Capture the cell that displays the provided text and extract its [X, Y] central coordinate. 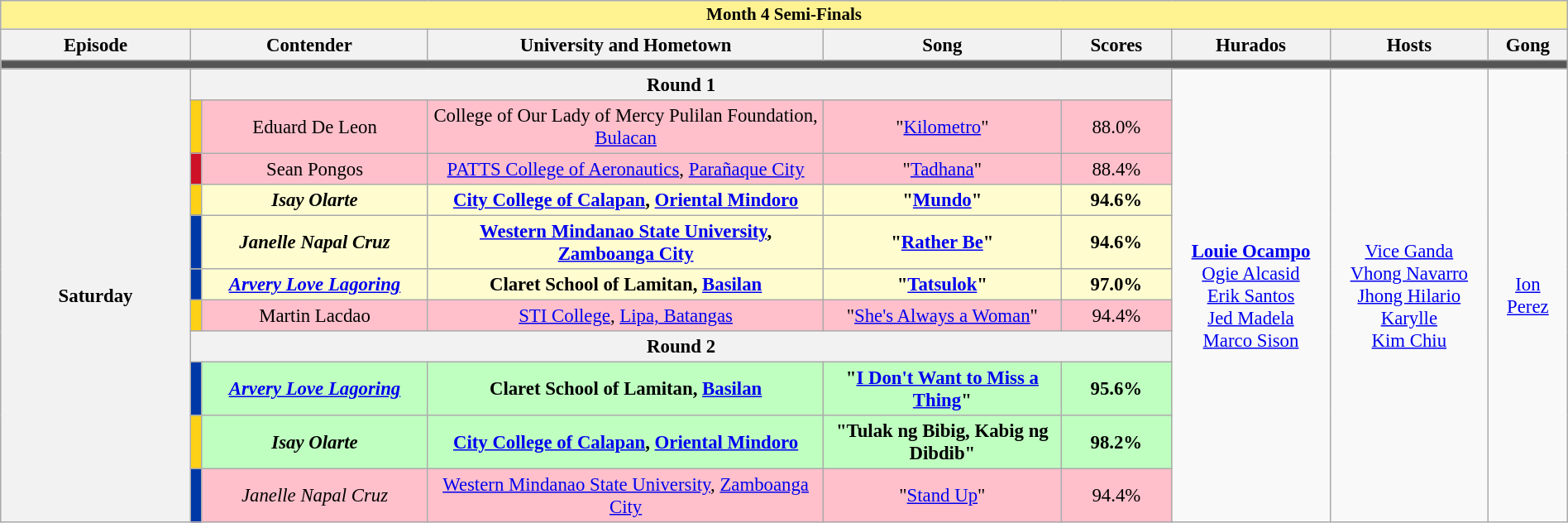
Contender [309, 45]
Ion Perez [1528, 296]
Scores [1116, 45]
College of Our Lady of Mercy Pulilan Foundation, Bulacan [625, 127]
"Stand Up" [943, 497]
Month 4 Semi-Finals [784, 15]
Round 1 [681, 84]
Martin Lacdao [315, 316]
Vice GandaVhong NavarroJhong HilarioKarylleKim Chiu [1409, 296]
STI College, Lipa, Batangas [625, 316]
"Mundo" [943, 200]
98.2% [1116, 442]
Sean Pongos [315, 169]
"Tatsulok" [943, 285]
88.0% [1116, 127]
PATTS College of Aeronautics, Parañaque City [625, 169]
"She's Always a Woman" [943, 316]
Eduard De Leon [315, 127]
Song [943, 45]
Episode [96, 45]
"Tulak ng Bibig, Kabig ng Dibdib" [943, 442]
88.4% [1116, 169]
Saturday [96, 296]
Louie OcampoOgie AlcasidErik SantosJed MadelaMarco Sison [1250, 296]
Hosts [1409, 45]
University and Hometown [625, 45]
"Tadhana" [943, 169]
"I Don't Want to Miss a Thing" [943, 389]
"Kilometro" [943, 127]
Hurados [1250, 45]
97.0% [1116, 285]
Round 2 [681, 347]
Gong [1528, 45]
95.6% [1116, 389]
"Rather Be" [943, 242]
